Scan for the cell matching the given text and deliver its (X, Y) coordinate at center. 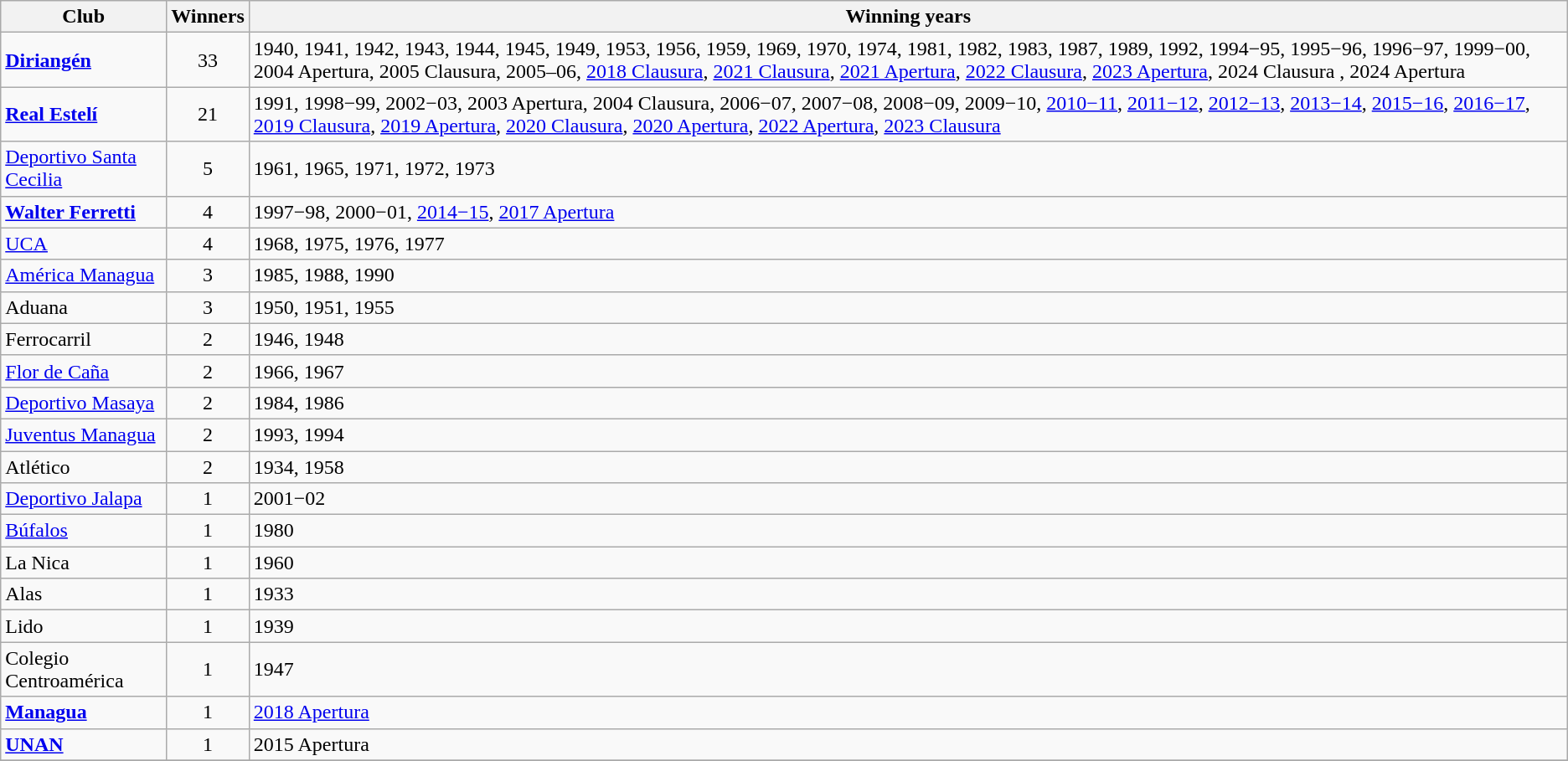
2001−02 (908, 499)
Deportivo Santa Cecilia (84, 169)
1984, 1986 (908, 403)
Colegio Centroamérica (84, 670)
1997−98, 2000−01, 2014−15, 2017 Apertura (908, 212)
Real Estelí (84, 114)
1993, 1994 (908, 434)
1966, 1967 (908, 371)
UNAN (84, 744)
1961, 1965, 1971, 1972, 1973 (908, 169)
2015 Apertura (908, 744)
Deportivo Jalapa (84, 499)
1947 (908, 670)
1934, 1958 (908, 466)
Atlético (84, 466)
1968, 1975, 1976, 1977 (908, 244)
33 (208, 60)
Búfalos (84, 531)
Juventus Managua (84, 434)
1939 (908, 626)
Alas (84, 594)
América Managua (84, 275)
Deportivo Masaya (84, 403)
Winning years (908, 17)
1933 (908, 594)
5 (208, 169)
1960 (908, 563)
Flor de Caña (84, 371)
Managua (84, 712)
1946, 1948 (908, 339)
Aduana (84, 307)
1985, 1988, 1990 (908, 275)
2018 Apertura (908, 712)
1980 (908, 531)
Diriangén (84, 60)
Winners (208, 17)
Club (84, 17)
UCA (84, 244)
La Nica (84, 563)
1950, 1951, 1955 (908, 307)
Walter Ferretti (84, 212)
Ferrocarril (84, 339)
21 (208, 114)
Lido (84, 626)
